Output the [x, y] coordinate of the center of the cell containing the given text.  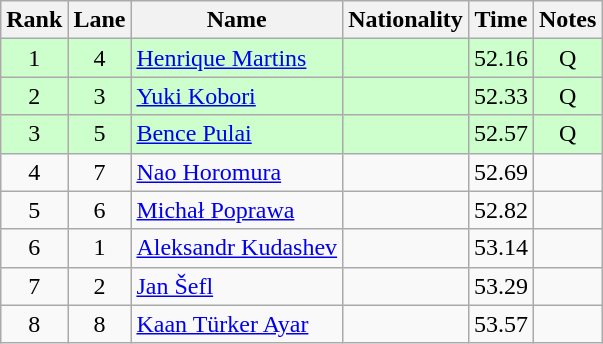
Yuki Kobori [237, 96]
Nao Horomura [237, 172]
Bence Pulai [237, 134]
Time [500, 20]
52.69 [500, 172]
53.57 [500, 324]
Henrique Martins [237, 58]
52.57 [500, 134]
Rank [34, 20]
Notes [567, 20]
Aleksandr Kudashev [237, 248]
Lane [100, 20]
Michał Poprawa [237, 210]
Kaan Türker Ayar [237, 324]
52.82 [500, 210]
Name [237, 20]
Nationality [406, 20]
53.29 [500, 286]
52.16 [500, 58]
52.33 [500, 96]
Jan Šefl [237, 286]
53.14 [500, 248]
